Return [x, y] of the center of cell containing provided text 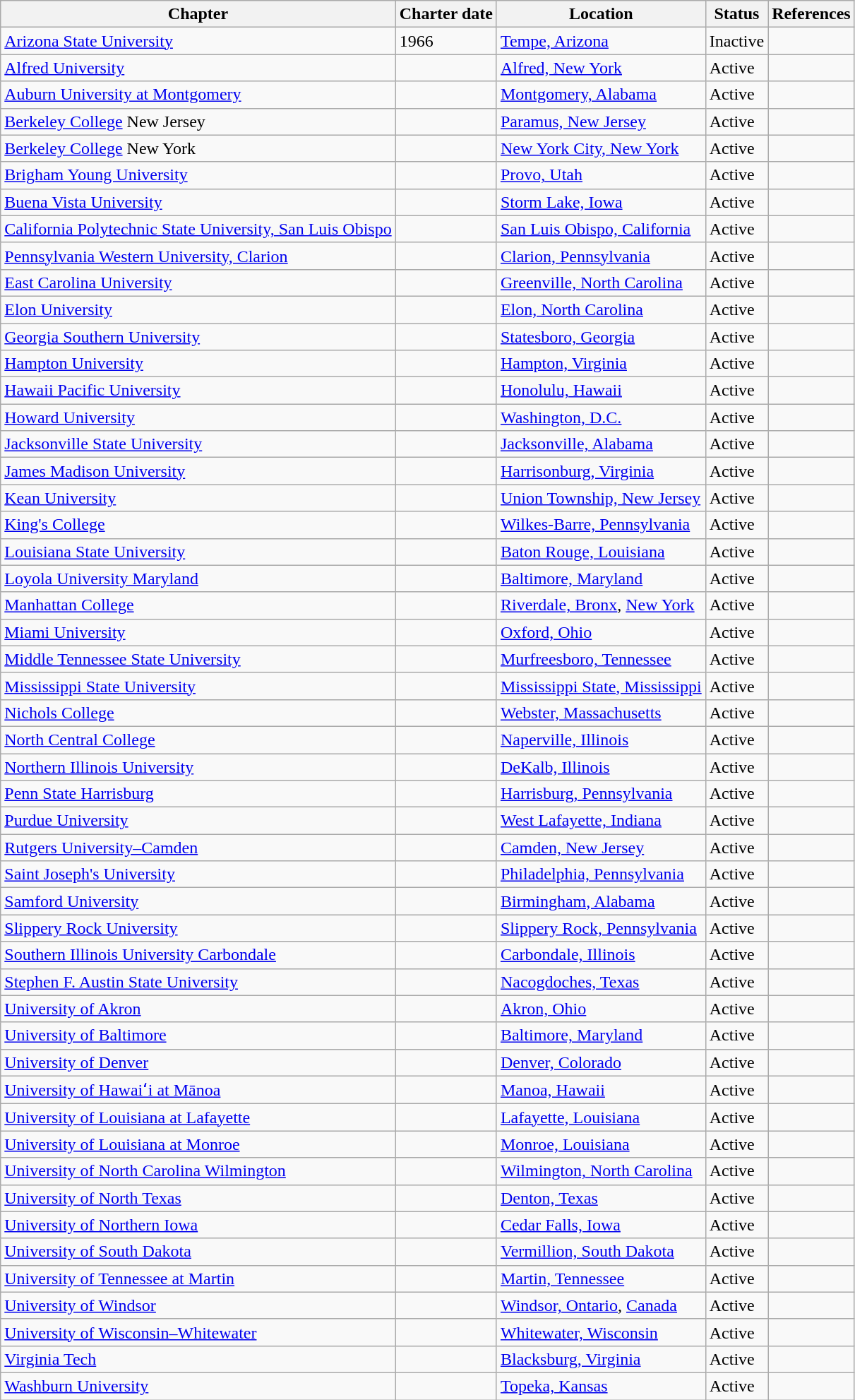
King's College [198, 525]
Purdue University [198, 821]
San Luis Obispo, California [601, 229]
Wilmington, North Carolina [601, 1171]
Cedar Falls, Iowa [601, 1225]
Elon University [198, 309]
University of Louisiana at Lafayette [198, 1117]
Hampton University [198, 364]
Stephen F. Austin State University [198, 982]
Denver, Colorado [601, 1062]
University of North Texas [198, 1198]
Jacksonville State University [198, 444]
Inactive [736, 41]
Miami University [198, 632]
References [812, 14]
Howard University [198, 417]
Martin, Tennessee [601, 1279]
Alfred University [198, 68]
University of Tennessee at Martin [198, 1279]
Nacogdoches, Texas [601, 982]
University of Wisconsin–Whitewater [198, 1332]
University of South Dakota [198, 1252]
Paramus, New Jersey [601, 121]
Lafayette, Louisiana [601, 1117]
Naperville, Illinois [601, 740]
Honolulu, Hawaii [601, 391]
Camden, New Jersey [601, 848]
Southern Illinois University Carbondale [198, 955]
Elon, North Carolina [601, 309]
Berkeley College New Jersey [198, 121]
Philadelphia, Pennsylvania [601, 874]
Northern Illinois University [198, 766]
Virginia Tech [198, 1359]
Mississippi State, Mississippi [601, 686]
Mississippi State University [198, 686]
Manoa, Hawaii [601, 1090]
Provo, Utah [601, 175]
Manhattan College [198, 605]
Union Township, New Jersey [601, 498]
University of Akron [198, 1009]
Tempe, Arizona [601, 41]
Middle Tennessee State University [198, 659]
Statesboro, Georgia [601, 337]
Vermillion, South Dakota [601, 1252]
North Central College [198, 740]
Whitewater, Wisconsin [601, 1332]
Riverdale, Bronx, New York [601, 605]
Penn State Harrisburg [198, 794]
Brigham Young University [198, 175]
Carbondale, Illinois [601, 955]
Louisiana State University [198, 552]
Webster, Massachusetts [601, 713]
Baton Rouge, Louisiana [601, 552]
Location [601, 14]
Harrisonburg, Virginia [601, 471]
Topeka, Kansas [601, 1386]
University of Windsor [198, 1305]
Windsor, Ontario, Canada [601, 1305]
Monroe, Louisiana [601, 1144]
West Lafayette, Indiana [601, 821]
James Madison University [198, 471]
Berkeley College New York [198, 148]
Slippery Rock, Pennsylvania [601, 928]
Murfreesboro, Tennessee [601, 659]
DeKalb, Illinois [601, 766]
1966 [446, 41]
Oxford, Ohio [601, 632]
University of Louisiana at Monroe [198, 1144]
Alfred, New York [601, 68]
Buena Vista University [198, 202]
New York City, New York [601, 148]
Storm Lake, Iowa [601, 202]
Hampton, Virginia [601, 364]
Washington, D.C. [601, 417]
University of Northern Iowa [198, 1225]
University of North Carolina Wilmington [198, 1171]
Nichols College [198, 713]
Samford University [198, 901]
Denton, Texas [601, 1198]
University of Baltimore [198, 1036]
Washburn University [198, 1386]
Hawaii Pacific University [198, 391]
Wilkes-Barre, Pennsylvania [601, 525]
Birmingham, Alabama [601, 901]
Kean University [198, 498]
University of Hawaiʻi at Mānoa [198, 1090]
Saint Joseph's University [198, 874]
Rutgers University–Camden [198, 848]
Status [736, 14]
Montgomery, Alabama [601, 95]
California Polytechnic State University, San Luis Obispo [198, 229]
Charter date [446, 14]
Pennsylvania Western University, Clarion [198, 256]
Akron, Ohio [601, 1009]
Harrisburg, Pennsylvania [601, 794]
Loyola University Maryland [198, 579]
University of Denver [198, 1062]
Arizona State University [198, 41]
Clarion, Pennsylvania [601, 256]
Auburn University at Montgomery [198, 95]
Greenville, North Carolina [601, 283]
Slippery Rock University [198, 928]
Chapter [198, 14]
Blacksburg, Virginia [601, 1359]
East Carolina University [198, 283]
Georgia Southern University [198, 337]
Jacksonville, Alabama [601, 444]
